Pinpoint the cell where the given text exists, returning its [X, Y] midpoint coordinate. 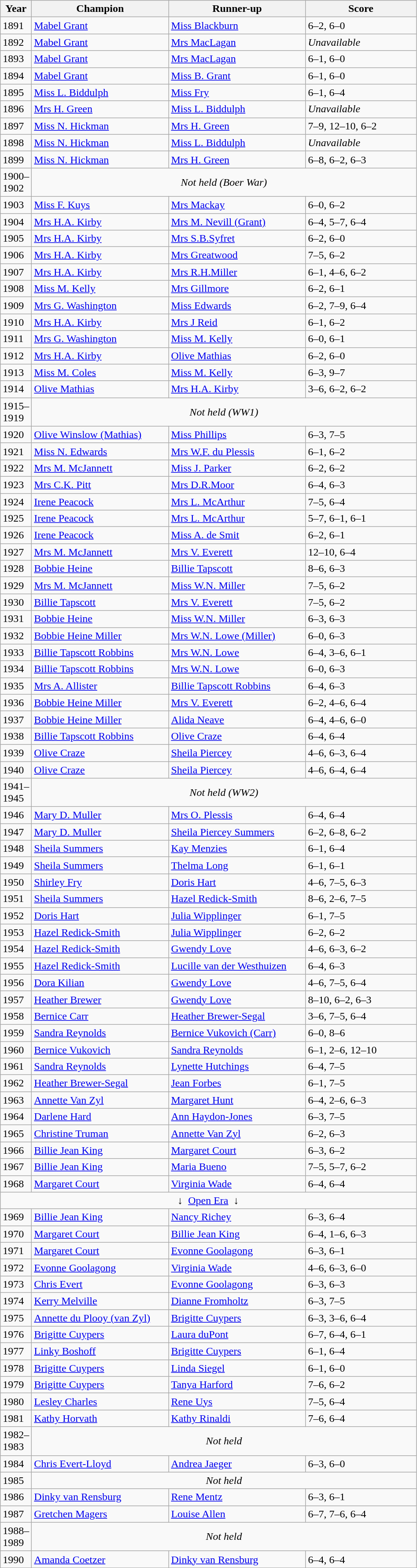
12–10, 6–4 [361, 552]
7–5, 5–7, 6–2 [361, 1167]
Mrs A. Allister [100, 686]
6–3, 6–0 [361, 1464]
1906 [16, 255]
1898 [16, 143]
Not held (Boer War) [224, 182]
1982–1983 [16, 1441]
1892 [16, 42]
Laura duPont [237, 1335]
1937 [16, 719]
↓ Open Era ↓ [208, 1200]
6–3, 3–6, 6–4 [361, 1318]
Amanda Coetzer [100, 1559]
Miss Edwards [237, 306]
6–7, 6–4, 6–1 [361, 1335]
1930 [16, 602]
1932 [16, 636]
1987 [16, 1514]
7–6, 6–4 [361, 1418]
1986 [16, 1497]
Lucille van der Westhuizen [237, 966]
1968 [16, 1184]
1977 [16, 1351]
1959 [16, 1033]
6–2, 6–8, 6–2 [361, 832]
1956 [16, 983]
Margaret Hunt [237, 1100]
5–7, 6–1, 6–1 [361, 519]
Shirley Fry [100, 882]
Kathy Rinaldi [237, 1418]
6–3, 6–2 [361, 1150]
Mrs Greatwood [237, 255]
Bernice Vukovich [100, 1050]
Mrs D.R.Moor [237, 485]
1926 [16, 535]
1939 [16, 753]
Miss M. Coles [100, 372]
1912 [16, 356]
6–4, 3–6, 6–1 [361, 652]
Lesley Charles [100, 1402]
Champion [100, 9]
1941–1945 [16, 792]
1905 [16, 239]
Miss Blackburn [237, 26]
Miss A. de Smit [237, 535]
Mrs S.B.Syfret [237, 239]
1960 [16, 1050]
Dora Kilian [100, 983]
1935 [16, 686]
6–1, 2–6, 12–10 [361, 1050]
4–6, 6–3, 6–2 [361, 949]
1914 [16, 389]
1970 [16, 1234]
1900–1902 [16, 182]
1891 [16, 26]
6–1, 6–1 [361, 865]
1933 [16, 652]
Mrs R.H.Miller [237, 272]
1990 [16, 1559]
1921 [16, 451]
1950 [16, 882]
1915–1919 [16, 412]
1966 [16, 1150]
1953 [16, 932]
1924 [16, 501]
1949 [16, 865]
1938 [16, 736]
1952 [16, 916]
3–6, 7–5, 6–4 [361, 1016]
6–0, 8–6 [361, 1033]
4–6, 7–5, 6–4 [361, 983]
1931 [16, 619]
1984 [16, 1464]
1899 [16, 159]
Christine Truman [100, 1134]
1934 [16, 669]
1893 [16, 59]
Rene Mentz [237, 1497]
1988–1989 [16, 1536]
8–6, 6–3 [361, 569]
Mrs O. Plessis [237, 815]
6–4, 4–6, 6–0 [361, 719]
Miss Fry [237, 92]
8–6, 2–6, 7–5 [361, 899]
Darlene Hard [100, 1117]
Gretchen Magers [100, 1514]
Thelma Long [237, 865]
6–2, 7–9, 6–4 [361, 306]
Lynette Hutchings [237, 1067]
1978 [16, 1368]
6–3, 6–4 [361, 1217]
1954 [16, 949]
1969 [16, 1217]
1911 [16, 339]
1957 [16, 999]
1907 [16, 272]
1948 [16, 849]
1896 [16, 109]
4–6, 7–5, 6–3 [361, 882]
Year [16, 9]
Kathy Horvath [100, 1418]
6–2, 4–6, 6–4 [361, 703]
1963 [16, 1100]
Miss Phillips [237, 434]
Jean Forbes [237, 1083]
6–8, 6–2, 6–3 [361, 159]
Miss N. Edwards [100, 451]
1965 [16, 1134]
Score [361, 9]
1897 [16, 126]
1974 [16, 1301]
1955 [16, 966]
Heather Brewer [100, 999]
1980 [16, 1402]
Mrs J Reid [237, 322]
1951 [16, 899]
1972 [16, 1267]
1981 [16, 1418]
1936 [16, 703]
1929 [16, 585]
1964 [16, 1117]
4–6, 6–3, 6–4 [361, 753]
Olive Winslow (Mathias) [100, 434]
6–4, 7–5 [361, 1067]
1962 [16, 1083]
7–6, 6–2 [361, 1385]
Andrea Jaeger [237, 1464]
Bernice Vukovich (Carr) [237, 1033]
Linky Boshoff [100, 1351]
Chris Evert-Lloyd [100, 1464]
Bernice Carr [100, 1016]
1975 [16, 1318]
Mrs C.K. Pitt [100, 485]
6–0, 6–2 [361, 205]
Mrs W.N. Lowe (Miller) [237, 636]
Rene Uys [237, 1402]
1946 [16, 815]
Not held (WW2) [224, 792]
Mrs M. Nevill (Grant) [237, 221]
Miss J. Parker [237, 468]
6–4, 1–6, 6–3 [361, 1234]
6–2, 6–3 [361, 1134]
7–9, 12–10, 6–2 [361, 126]
1958 [16, 1016]
Mrs Gillmore [237, 289]
1967 [16, 1167]
6–4, 5–7, 6–4 [361, 221]
1904 [16, 221]
6–0, 6–1 [361, 339]
Linda Siegel [237, 1368]
1979 [16, 1385]
4–6, 6–4, 6–4 [361, 770]
8–10, 6–2, 6–3 [361, 999]
1913 [16, 372]
Maria Bueno [237, 1167]
4–6, 6–3, 6–0 [361, 1267]
1928 [16, 569]
1940 [16, 770]
1985 [16, 1480]
1923 [16, 485]
Mrs Mackay [237, 205]
1922 [16, 468]
6–1, 4–6, 6–2 [361, 272]
1895 [16, 92]
Sheila Piercey Summers [237, 832]
6–3, 9–7 [361, 372]
1947 [16, 832]
Runner-up [237, 9]
1908 [16, 289]
Annette du Plooy (van Zyl) [100, 1318]
1909 [16, 306]
1925 [16, 519]
1971 [16, 1251]
1894 [16, 76]
Dianne Fromholtz [237, 1301]
Miss B. Grant [237, 76]
Chris Evert [100, 1284]
Not held (WW1) [224, 412]
1973 [16, 1284]
Kay Menzies [237, 849]
6–4, 2–6, 6–3 [361, 1100]
6–7, 7–6, 6–4 [361, 1514]
Alida Neave [237, 719]
Mrs W.F. du Plessis [237, 451]
1961 [16, 1067]
Nancy Richey [237, 1217]
3–6, 6–2, 6–2 [361, 389]
Ann Haydon-Jones [237, 1117]
1927 [16, 552]
Tanya Harford [237, 1385]
1920 [16, 434]
Louise Allen [237, 1514]
Kerry Melville [100, 1301]
Miss F. Kuys [100, 205]
1976 [16, 1335]
1910 [16, 322]
1903 [16, 205]
